Scan for the cell matching the given text and deliver its [X, Y] coordinate at center. 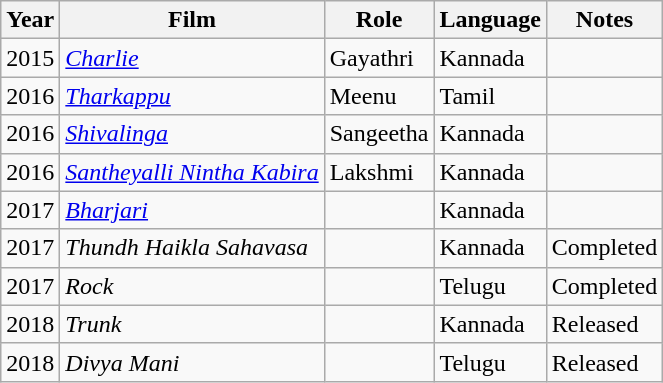
Language [490, 20]
Charlie [192, 58]
Bharjari [192, 210]
2015 [30, 58]
Tharkappu [192, 96]
Sangeetha [379, 134]
Divya Mani [192, 362]
Shivalinga [192, 134]
Gayathri [379, 58]
Year [30, 20]
Santheyalli Nintha Kabira [192, 172]
Meenu [379, 96]
Tamil [490, 96]
Lakshmi [379, 172]
Trunk [192, 324]
Film [192, 20]
Role [379, 20]
Rock [192, 286]
Thundh Haikla Sahavasa [192, 248]
Notes [604, 20]
